Scan for the cell matching the given text and deliver its (x, y) coordinate at center. 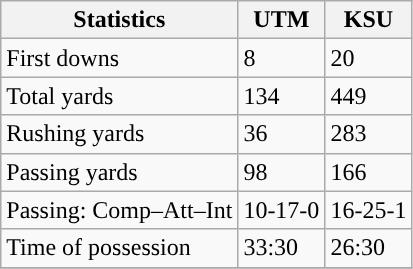
UTM (282, 20)
8 (282, 58)
449 (368, 96)
98 (282, 172)
134 (282, 96)
Total yards (120, 96)
Passing: Comp–Att–Int (120, 210)
36 (282, 134)
33:30 (282, 248)
26:30 (368, 248)
166 (368, 172)
Passing yards (120, 172)
16-25-1 (368, 210)
Rushing yards (120, 134)
Time of possession (120, 248)
283 (368, 134)
20 (368, 58)
10-17-0 (282, 210)
KSU (368, 20)
Statistics (120, 20)
First downs (120, 58)
